Determine the [X, Y] coordinate at the center of the cell enclosing the given text.  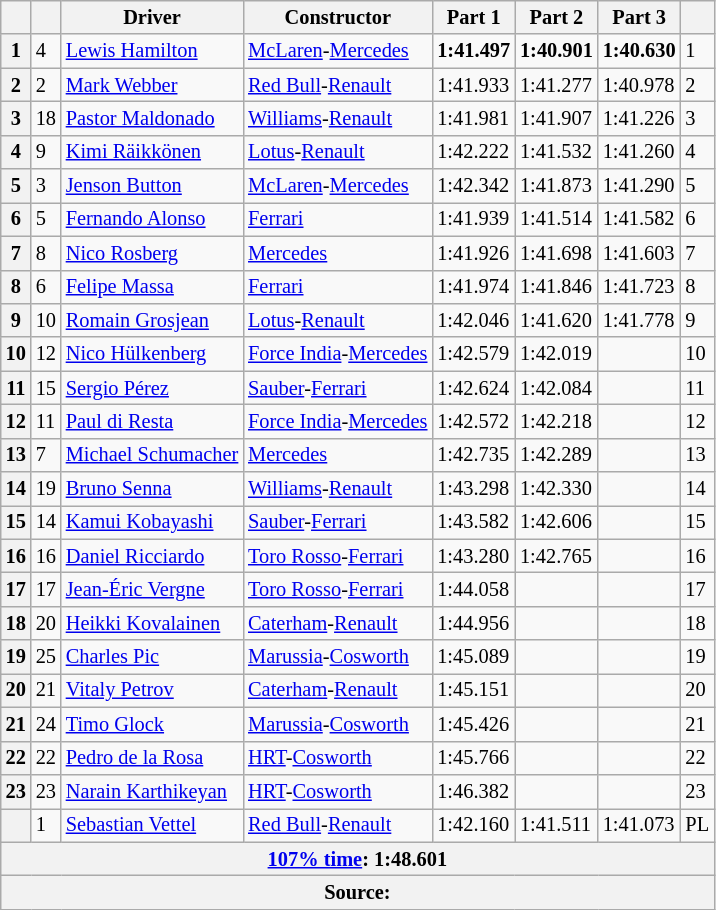
1:41.073 [640, 825]
107% time: 1:48.601 [358, 859]
Bruno Senna [152, 489]
1:43.582 [474, 522]
1:41.926 [474, 253]
Mark Webber [152, 85]
1:41.873 [556, 186]
1:43.280 [474, 556]
1:41.723 [640, 287]
1:41.981 [474, 118]
Jean-Éric Vergne [152, 589]
1:41.497 [474, 51]
Source: [358, 892]
Fernando Alonso [152, 219]
1:42.735 [474, 455]
1:41.582 [640, 219]
Romain Grosjean [152, 320]
Michael Schumacher [152, 455]
1:45.151 [474, 690]
Nico Hülkenberg [152, 354]
1:45.426 [474, 724]
Charles Pic [152, 657]
Jenson Button [152, 186]
1:42.606 [556, 522]
PL [698, 825]
Driver [152, 17]
Timo Glock [152, 724]
1:41.939 [474, 219]
Sergio Pérez [152, 388]
1:42.572 [474, 421]
1:41.933 [474, 85]
1:41.778 [640, 320]
Kimi Räikkönen [152, 152]
1:41.620 [556, 320]
1:42.342 [474, 186]
Constructor [338, 17]
1:42.084 [556, 388]
1:42.624 [474, 388]
1:41.260 [640, 152]
1:41.226 [640, 118]
25 [46, 657]
1:44.956 [474, 623]
1:40.901 [556, 51]
1:44.058 [474, 589]
1:41.511 [556, 825]
Paul di Resta [152, 421]
1:40.978 [640, 85]
Lewis Hamilton [152, 51]
1:42.160 [474, 825]
1:41.974 [474, 287]
1:41.290 [640, 186]
1:41.514 [556, 219]
Pedro de la Rosa [152, 758]
1:43.298 [474, 489]
1:42.019 [556, 354]
1:42.222 [474, 152]
Daniel Ricciardo [152, 556]
1:42.579 [474, 354]
Sebastian Vettel [152, 825]
1:41.698 [556, 253]
1:41.277 [556, 85]
Kamui Kobayashi [152, 522]
Narain Karthikeyan [152, 791]
Part 2 [556, 17]
1:41.846 [556, 287]
24 [46, 724]
Heikki Kovalainen [152, 623]
1:40.630 [640, 51]
Nico Rosberg [152, 253]
1:42.765 [556, 556]
Part 3 [640, 17]
Pastor Maldonado [152, 118]
1:45.089 [474, 657]
1:42.218 [556, 421]
1:42.330 [556, 489]
1:41.907 [556, 118]
Felipe Massa [152, 287]
Part 1 [474, 17]
1:41.603 [640, 253]
1:42.289 [556, 455]
1:42.046 [474, 320]
1:41.532 [556, 152]
Vitaly Petrov [152, 690]
1:46.382 [474, 791]
1:45.766 [474, 758]
